Return the (X, Y) coordinate for the center point of the cell that contains the specified text.  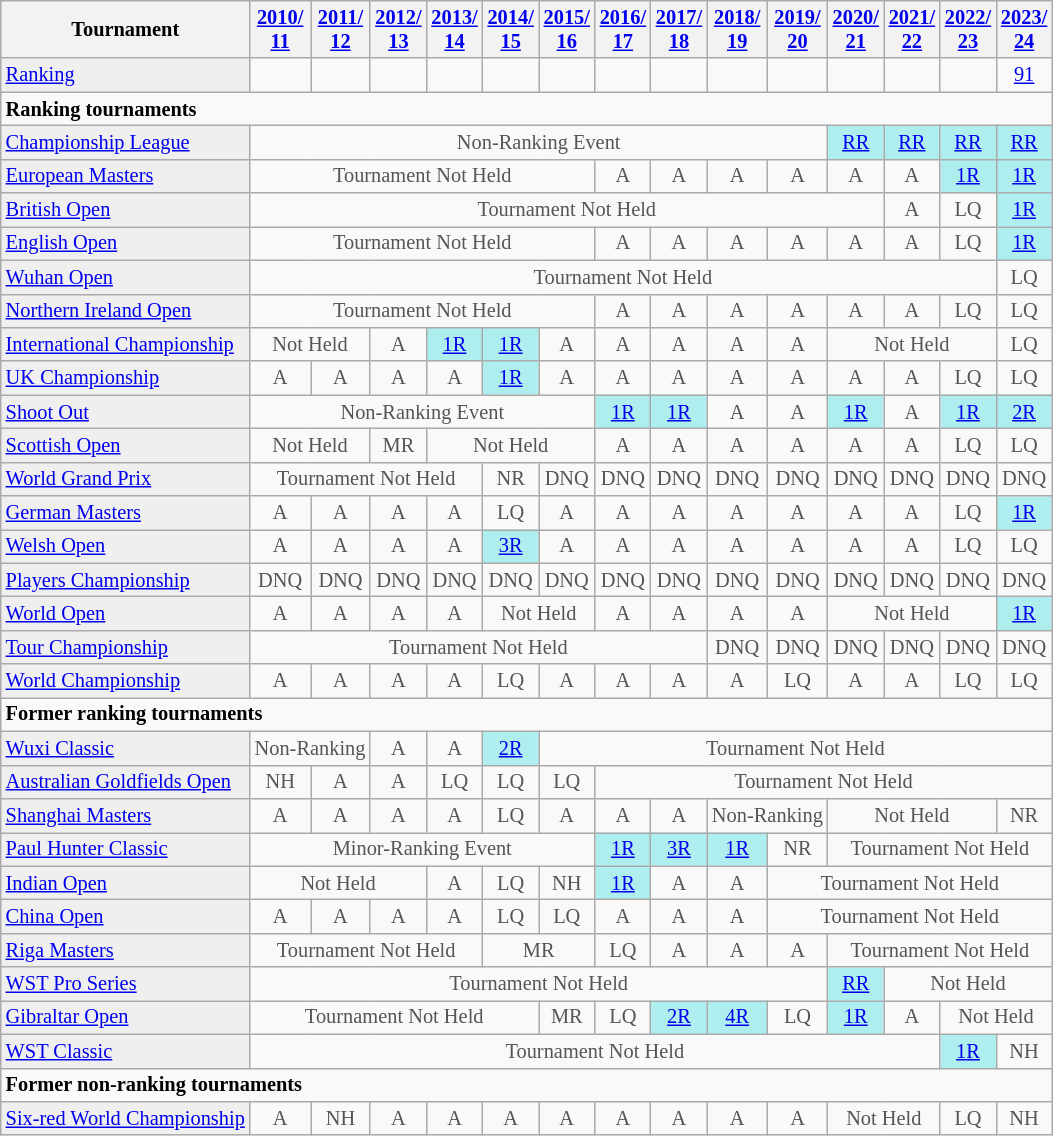
Welsh Open (126, 546)
Northern Ireland Open (126, 311)
WST Pro Series (126, 984)
2014/15 (511, 29)
2022/23 (968, 29)
2010/11 (280, 29)
Wuhan Open (126, 277)
2023/24 (1024, 29)
2011/12 (341, 29)
2013/14 (454, 29)
China Open (126, 916)
Shanghai Masters (126, 815)
2012/13 (398, 29)
English Open (126, 243)
Shoot Out (126, 412)
Former non-ranking tournaments (526, 1085)
Riga Masters (126, 950)
Championship League (126, 142)
World Grand Prix (126, 479)
British Open (126, 210)
Paul Hunter Classic (126, 849)
Players Championship (126, 580)
Tour Championship (126, 647)
4R (737, 1017)
European Masters (126, 176)
Australian Goldfields Open (126, 782)
Minor-Ranking Event (422, 849)
Former ranking tournaments (526, 714)
2019/20 (797, 29)
2018/19 (737, 29)
2015/16 (567, 29)
Ranking (126, 75)
91 (1024, 75)
World Championship (126, 681)
2020/21 (856, 29)
Ranking tournaments (526, 109)
Indian Open (126, 883)
International Championship (126, 344)
Wuxi Classic (126, 748)
Gibraltar Open (126, 1017)
2017/18 (679, 29)
2021/22 (912, 29)
World Open (126, 613)
WST Classic (126, 1051)
Scottish Open (126, 445)
2016/17 (623, 29)
Six-red World Championship (126, 1118)
Tournament (126, 29)
UK Championship (126, 378)
German Masters (126, 513)
